Provide the (X, Y) coordinate of the cell's center where the given text is located.  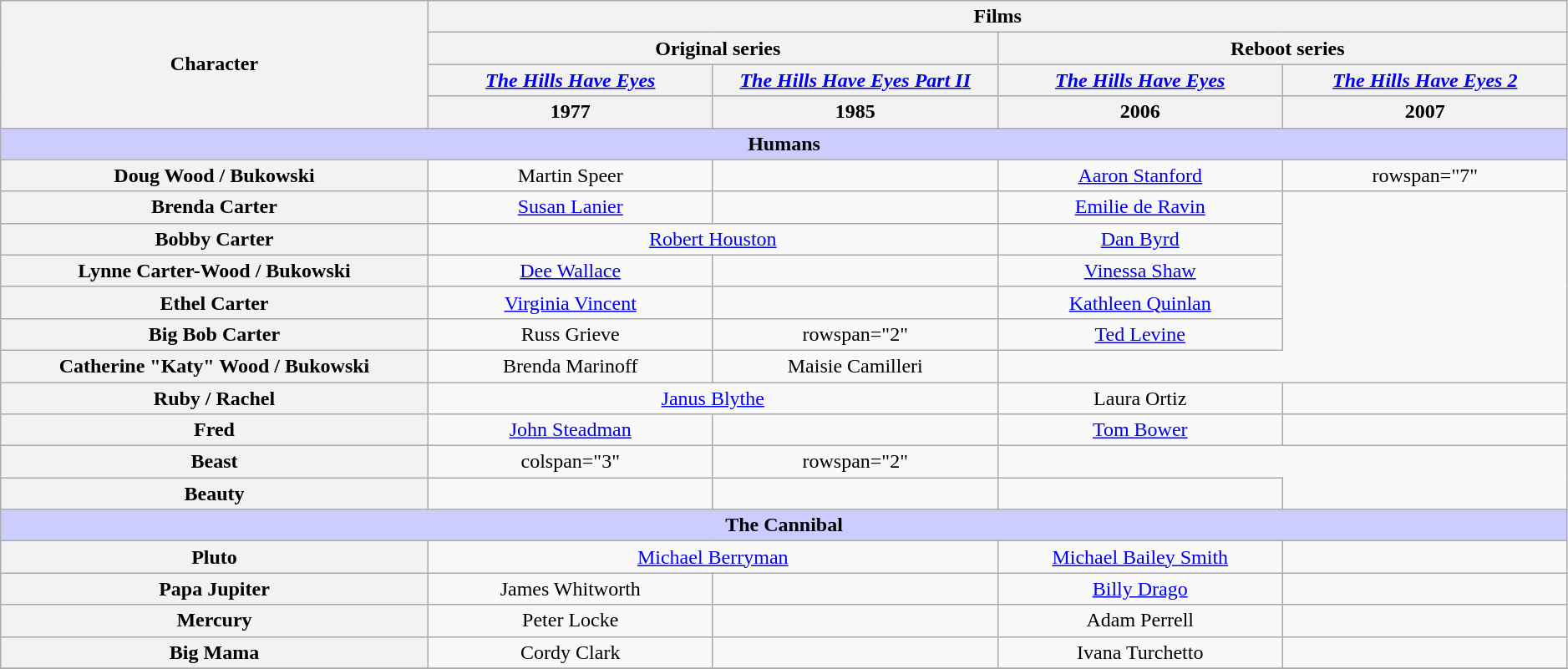
Catherine "Katy" Wood / Bukowski (215, 366)
Peter Locke (570, 621)
Ethel Carter (215, 302)
1985 (855, 112)
2007 (1425, 112)
Aaron Stanford (1139, 175)
Russ Grieve (570, 334)
Virginia Vincent (570, 302)
Maisie Camilleri (855, 366)
Papa Jupiter (215, 589)
Cordy Clark (570, 652)
1977 (570, 112)
Robert Houston (713, 239)
Beauty (215, 494)
Martin Speer (570, 175)
Emilie de Ravin (1139, 207)
Doug Wood / Bukowski (215, 175)
John Steadman (570, 430)
rowspan="7" (1425, 175)
The Cannibal (784, 525)
Janus Blythe (713, 398)
James Whitworth (570, 589)
Pluto (215, 557)
Fred (215, 430)
Big Mama (215, 652)
Bobby Carter (215, 239)
Laura Ortiz (1139, 398)
Reboot series (1282, 48)
The Hills Have Eyes Part II (855, 80)
Kathleen Quinlan (1139, 302)
Ruby / Rachel (215, 398)
Films (997, 17)
Adam Perrell (1139, 621)
Lynne Carter-Wood / Bukowski (215, 271)
Mercury (215, 621)
Ted Levine (1139, 334)
Brenda Carter (215, 207)
Susan Lanier (570, 207)
Character (215, 64)
Vinessa Shaw (1139, 271)
Beast (215, 462)
Michael Bailey Smith (1139, 557)
Dee Wallace (570, 271)
Ivana Turchetto (1139, 652)
Humans (784, 144)
2006 (1139, 112)
Dan Byrd (1139, 239)
The Hills Have Eyes 2 (1425, 80)
Michael Berryman (713, 557)
Tom Bower (1139, 430)
Billy Drago (1139, 589)
Big Bob Carter (215, 334)
Brenda Marinoff (570, 366)
colspan="3" (570, 462)
Original series (713, 48)
